Provide the (X, Y) coordinate of the cell's center where the given text is located.  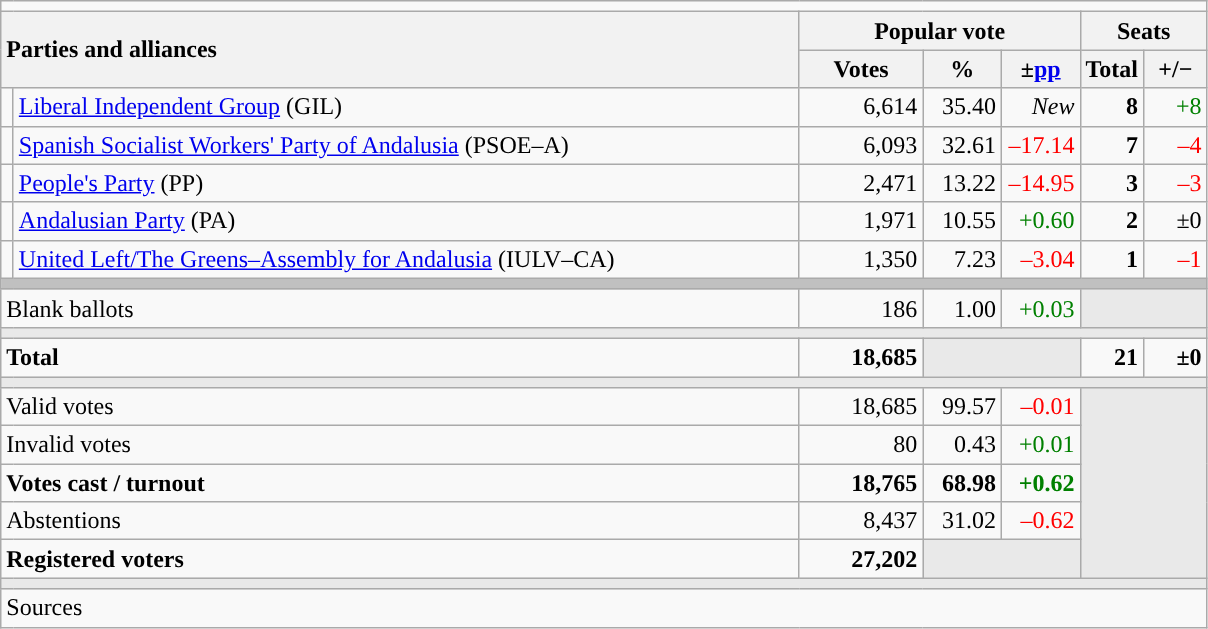
Blank ballots (400, 308)
13.22 (962, 183)
Votes cast / turnout (400, 483)
Sources (604, 608)
Andalusian Party (PA) (406, 221)
+0.01 (1040, 445)
–14.95 (1040, 183)
31.02 (962, 521)
+8 (1176, 107)
–3.04 (1040, 259)
2 (1112, 221)
+0.60 (1040, 221)
6,093 (861, 145)
–4 (1176, 145)
10.55 (962, 221)
35.40 (962, 107)
Valid votes (400, 407)
7.23 (962, 259)
27,202 (861, 559)
186 (861, 308)
1.00 (962, 308)
99.57 (962, 407)
+0.03 (1040, 308)
+0.62 (1040, 483)
+/− (1176, 69)
Parties and alliances (400, 50)
6,614 (861, 107)
80 (861, 445)
±pp (1040, 69)
Liberal Independent Group (GIL) (406, 107)
–0.62 (1040, 521)
Votes (861, 69)
Registered voters (400, 559)
Spanish Socialist Workers' Party of Andalusia (PSOE–A) (406, 145)
1 (1112, 259)
Popular vote (940, 31)
% (962, 69)
32.61 (962, 145)
New (1040, 107)
–17.14 (1040, 145)
–3 (1176, 183)
People's Party (PP) (406, 183)
8,437 (861, 521)
–0.01 (1040, 407)
3 (1112, 183)
2,471 (861, 183)
21 (1112, 357)
1,971 (861, 221)
0.43 (962, 445)
7 (1112, 145)
–1 (1176, 259)
1,350 (861, 259)
United Left/The Greens–Assembly for Andalusia (IULV–CA) (406, 259)
Abstentions (400, 521)
Seats (1144, 31)
68.98 (962, 483)
Invalid votes (400, 445)
8 (1112, 107)
18,765 (861, 483)
